Identify which cell holds the provided text, then report its [X, Y] central coordinate. 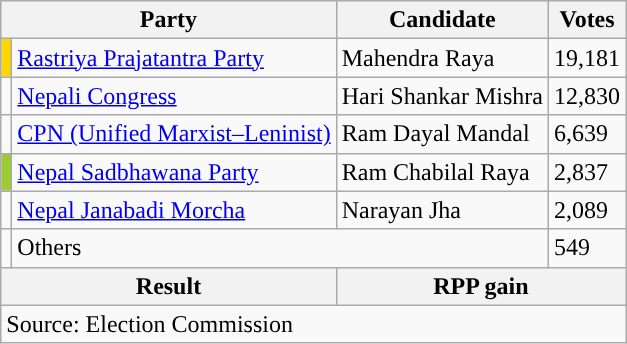
Mahendra Raya [442, 58]
2,089 [588, 210]
Candidate [442, 20]
12,830 [588, 96]
Others [280, 248]
Ram Dayal Mandal [442, 134]
Votes [588, 20]
Nepal Sadbhawana Party [174, 172]
549 [588, 248]
Ram Chabilal Raya [442, 172]
Result [168, 286]
Source: Election Commission [314, 324]
19,181 [588, 58]
6,639 [588, 134]
Hari Shankar Mishra [442, 96]
Nepali Congress [174, 96]
2,837 [588, 172]
CPN (Unified Marxist–Leninist) [174, 134]
Nepal Janabadi Morcha [174, 210]
Party [168, 20]
Rastriya Prajatantra Party [174, 58]
Narayan Jha [442, 210]
RPP gain [480, 286]
